For the text-containing cell, return its midpoint in (X, Y) coordinate format. 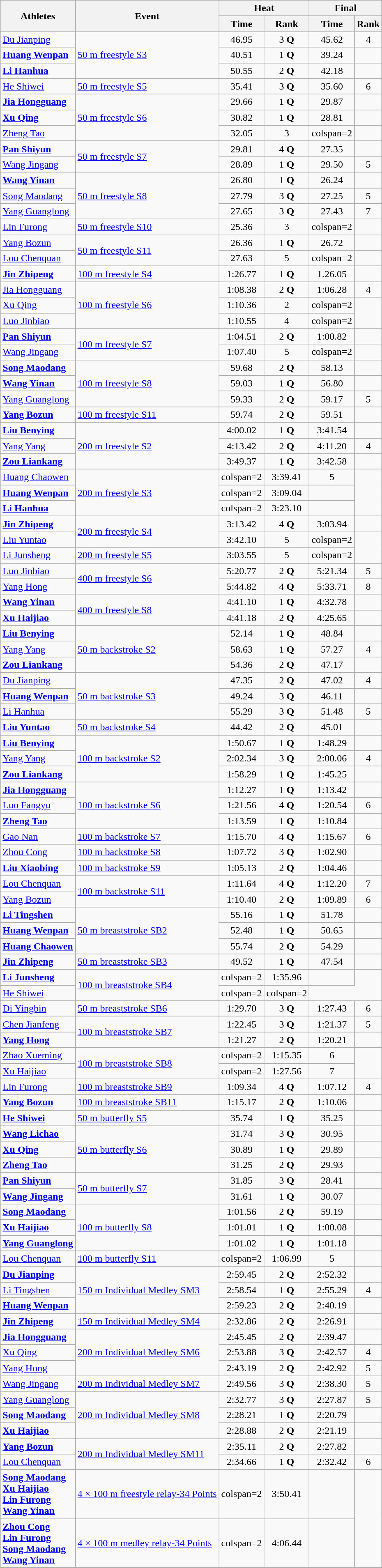
47.02 (332, 680)
30.82 (242, 117)
4:00.02 (242, 430)
26.72 (332, 243)
5:33.71 (332, 586)
54.36 (242, 664)
2:58.54 (242, 1290)
50 m backstroke S2 (147, 649)
100 m backstroke S7 (147, 837)
2:32.77 (242, 1399)
2:26.91 (332, 1321)
2:32.42 (332, 1462)
42.18 (332, 71)
4:11.20 (332, 446)
59.17 (332, 399)
31.61 (242, 1196)
31.74 (242, 1133)
2:28.88 (242, 1430)
1:27.56 (287, 1071)
50 m freestyle S6 (147, 117)
4:25.65 (332, 618)
35.25 (332, 1118)
100 m freestyle S4 (147, 274)
100 m breaststroke SB4 (147, 985)
55.16 (242, 915)
50 m breaststroke SB2 (147, 930)
Zhou Cong (38, 852)
Luo Fangyu (38, 805)
56.80 (332, 383)
100 m backstroke S6 (147, 805)
48.84 (332, 633)
2:53.88 (242, 1352)
1:15.35 (287, 1055)
1:35.96 (287, 977)
51.48 (332, 712)
3:50.41 (287, 1494)
100 m breaststroke SB11 (147, 1102)
28.41 (332, 1180)
3:49.37 (242, 462)
1:01.18 (332, 1243)
1:05.13 (242, 868)
44.42 (242, 727)
2:59.45 (242, 1274)
Zhou CongLin FurongSong MaodangWang Yinan (38, 1543)
1:09.89 (332, 899)
200 m Individual Medley SM8 (147, 1415)
400 m freestyle S6 (147, 579)
1:11.64 (242, 883)
50 m freestyle S5 (147, 86)
Heat (264, 8)
30.89 (242, 1149)
1:10.84 (332, 821)
100 m freestyle S11 (147, 414)
2:42.57 (332, 1352)
1:01.56 (242, 1212)
3:09.04 (287, 493)
4:41.10 (242, 602)
59.74 (242, 414)
50.65 (332, 930)
35.41 (242, 86)
2 (287, 305)
1:06.28 (332, 290)
400 m freestyle S8 (147, 610)
1:04.46 (332, 868)
1:12.27 (242, 790)
58.63 (242, 649)
100 m backstroke S9 (147, 868)
1:21.27 (242, 1040)
26.80 (242, 180)
1:15.67 (332, 837)
1.26.05 (332, 274)
4:32.78 (332, 602)
3:41.54 (332, 430)
100 m freestyle S8 (147, 383)
49.24 (242, 696)
100 m backstroke S8 (147, 852)
200 m freestyle S4 (147, 532)
100 m breaststroke SB8 (147, 1063)
58.13 (332, 368)
50.55 (242, 71)
3:42.58 (332, 462)
29.81 (242, 149)
45.62 (332, 39)
50 m freestyle S8 (147, 195)
1:45.25 (332, 774)
29.66 (242, 102)
55.29 (242, 712)
30.95 (332, 1133)
29.93 (332, 1165)
2:21.19 (332, 1430)
200 m Individual Medley SM6 (147, 1352)
28.81 (332, 117)
1:15.70 (242, 837)
1:09.34 (242, 1087)
1:12.20 (332, 883)
Di Yingbin (38, 1009)
2:28.21 (242, 1415)
27.25 (332, 196)
50 m butterfly S7 (147, 1188)
59.03 (242, 383)
1:22.45 (242, 1024)
150 m Individual Medley SM4 (147, 1321)
50 m freestyle S7 (147, 156)
100 m butterfly S8 (147, 1228)
28.89 (242, 164)
2:32.86 (242, 1321)
30.07 (332, 1196)
52.14 (242, 633)
200 m freestyle S5 (147, 555)
1:58.29 (242, 774)
51.78 (332, 915)
54.29 (332, 946)
50 m breaststroke SB3 (147, 962)
200 m Individual Medley SM7 (147, 1384)
1:20.21 (332, 1040)
27.79 (242, 196)
3:23.10 (287, 508)
40.51 (242, 55)
50 m butterfly S5 (147, 1118)
52.48 (242, 930)
100 m backstroke S11 (147, 891)
Liu Xiaobing (38, 868)
2:40.19 (332, 1306)
50 m backstroke S3 (147, 696)
27.63 (242, 258)
4:41.18 (242, 618)
100 m butterfly S11 (147, 1259)
25.36 (242, 227)
4:06.44 (287, 1543)
100 m breaststroke SB9 (147, 1087)
1:13.59 (242, 821)
50 m freestyle S3 (147, 55)
1:48.29 (332, 743)
1:04.51 (242, 336)
39.24 (332, 55)
Event (147, 16)
2:00.06 (332, 759)
2:42.92 (332, 1368)
5:21.34 (332, 571)
2:38.30 (332, 1384)
50 m butterfly S6 (147, 1149)
3:42.10 (242, 540)
50 m breaststroke SB6 (147, 1009)
1:10.06 (332, 1102)
1:00.82 (332, 336)
55.74 (242, 946)
2:27.87 (332, 1399)
50 m freestyle S11 (147, 251)
59.51 (332, 414)
5:20.77 (242, 571)
2:45.45 (242, 1337)
35.60 (332, 86)
8 (368, 586)
32.05 (242, 133)
49.52 (242, 962)
31.85 (242, 1180)
26.24 (332, 180)
2:55.29 (332, 1290)
27.65 (242, 212)
3:13.42 (242, 524)
100 m freestyle S7 (147, 344)
47.17 (332, 664)
2:35.11 (242, 1446)
100 m breaststroke SB7 (147, 1032)
Zhao Xueming (38, 1055)
1:13.42 (332, 790)
2:59.23 (242, 1306)
1:26.77 (242, 274)
3:39.41 (287, 477)
150 m Individual Medley SM3 (147, 1290)
46.11 (332, 696)
1:20.54 (332, 805)
1:07.72 (242, 852)
46.95 (242, 39)
100 m freestyle S6 (147, 305)
Chen Jianfeng (38, 1024)
31.25 (242, 1165)
1:02.90 (332, 852)
3:03.94 (332, 524)
1:01.02 (242, 1243)
59.68 (242, 368)
1:15.17 (242, 1102)
1:10.55 (242, 321)
2:52.32 (332, 1274)
1:00.08 (332, 1228)
4 × 100 m medley relay-34 Points (147, 1543)
27.43 (332, 212)
2:20.79 (332, 1415)
26.36 (242, 243)
200 m freestyle S2 (147, 446)
Gao Nan (38, 837)
Wang Lichao (38, 1133)
1:08.38 (242, 290)
1:06.99 (287, 1259)
200 m Individual Medley SM11 (147, 1454)
100 m backstroke S2 (147, 759)
1:21.37 (332, 1024)
1:50.67 (242, 743)
35.74 (242, 1118)
27.35 (332, 149)
29.87 (332, 102)
1:29.70 (242, 1009)
45.01 (332, 727)
1:21.56 (242, 805)
1:07.12 (332, 1087)
1:10.40 (242, 899)
2:39.47 (332, 1337)
59.33 (242, 399)
1:10.36 (242, 305)
57.27 (332, 649)
Final (346, 8)
2:43.19 (242, 1368)
2:49.56 (242, 1384)
Song MaodangXu HaijiaoLin FurongWang Yinan (38, 1494)
50 m backstroke S4 (147, 727)
3:03.55 (242, 555)
200 m freestyle S3 (147, 493)
1:27.43 (332, 1009)
50 m freestyle S10 (147, 227)
4 × 100 m freestyle relay-34 Points (147, 1494)
29.89 (332, 1149)
47.54 (332, 962)
1:01.01 (242, 1228)
1:07.40 (242, 352)
2:02.34 (242, 759)
29.50 (332, 164)
2:27.82 (332, 1446)
Athletes (38, 16)
2:34.66 (242, 1462)
5:44.82 (242, 586)
4:13.42 (242, 446)
59.19 (332, 1212)
47.35 (242, 680)
